Extract the [x, y] coordinate from the center of the cell holding the provided text.  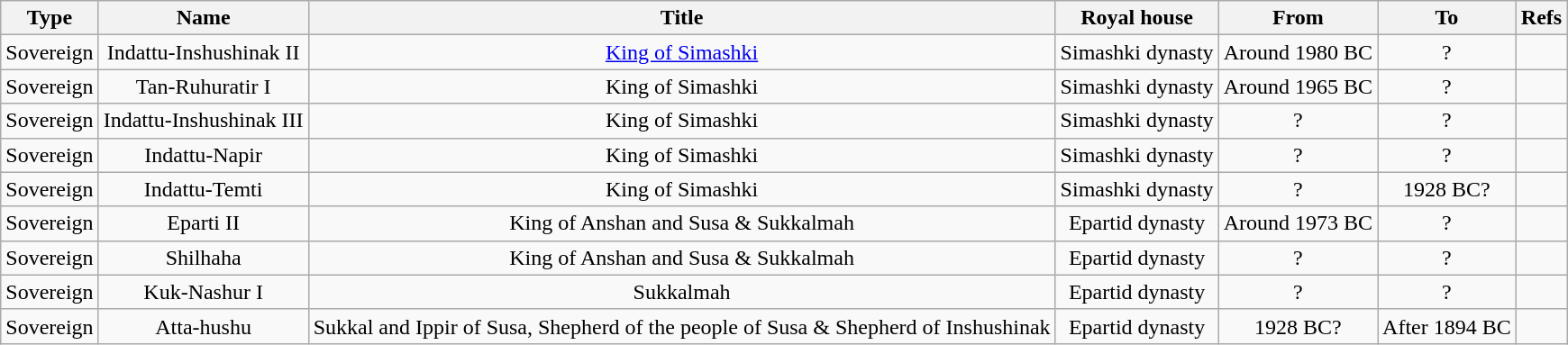
Around 1980 BC [1298, 52]
Eparti II [204, 223]
Indattu-Napir [204, 155]
Atta-hushu [204, 326]
Indattu-Temti [204, 189]
Name [204, 18]
Type [50, 18]
Kuk-Nashur I [204, 292]
After 1894 BC [1447, 326]
Indattu-Inshushinak III [204, 121]
To [1447, 18]
Sukkalmah [681, 292]
From [1298, 18]
Around 1965 BC [1298, 86]
Around 1973 BC [1298, 223]
Sukkal and Ippir of Susa, Shepherd of the people of Susa & Shepherd of Inshushinak [681, 326]
Shilhaha [204, 258]
Tan-Ruhuratir I [204, 86]
Royal house [1137, 18]
Indattu-Inshushinak II [204, 52]
Refs [1541, 18]
Title [681, 18]
